Determine the [x, y] coordinate at the center of the cell enclosing the given text.  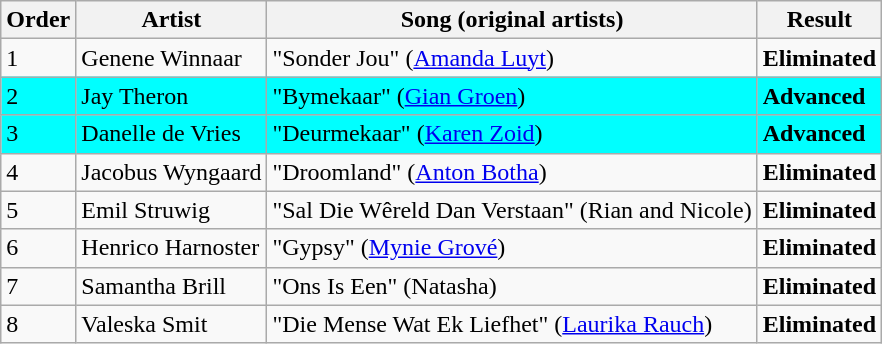
Order [38, 20]
"Sonder Jou" (Amanda Luyt) [512, 58]
"Droomland" (Anton Botha) [512, 172]
"Ons Is Een" (Natasha) [512, 286]
"Die Mense Wat Ek Liefhet" (Laurika Rauch) [512, 324]
Jacobus Wyngaard [172, 172]
Henrico Harnoster [172, 248]
6 [38, 248]
2 [38, 96]
Artist [172, 20]
3 [38, 134]
"Bymekaar" (Gian Groen) [512, 96]
Valeska Smit [172, 324]
Genene Winnaar [172, 58]
Danelle de Vries [172, 134]
Song (original artists) [512, 20]
"Gypsy" (Mynie Grové) [512, 248]
7 [38, 286]
Jay Theron [172, 96]
Samantha Brill [172, 286]
"Sal Die Wêreld Dan Verstaan" (Rian and Nicole) [512, 210]
4 [38, 172]
"Deurmekaar" (Karen Zoid) [512, 134]
Result [819, 20]
5 [38, 210]
1 [38, 58]
8 [38, 324]
Emil Struwig [172, 210]
